Capture the cell that displays the provided text and extract its (x, y) central coordinate. 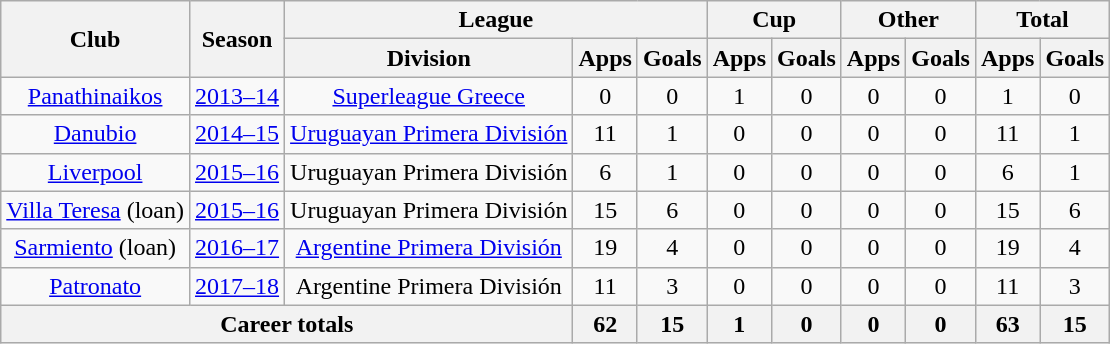
Villa Teresa (loan) (96, 210)
Liverpool (96, 172)
Cup (774, 20)
2014–15 (238, 134)
63 (1007, 324)
2016–17 (238, 248)
Panathinaikos (96, 96)
Club (96, 39)
Danubio (96, 134)
Total (1042, 20)
2017–18 (238, 286)
Superleague Greece (429, 96)
Career totals (287, 324)
Other (908, 20)
Patronato (96, 286)
Division (429, 58)
Sarmiento (loan) (96, 248)
2013–14 (238, 96)
League (496, 20)
62 (605, 324)
Season (238, 39)
